Pinpoint the cell where the given text exists, returning its [x, y] midpoint coordinate. 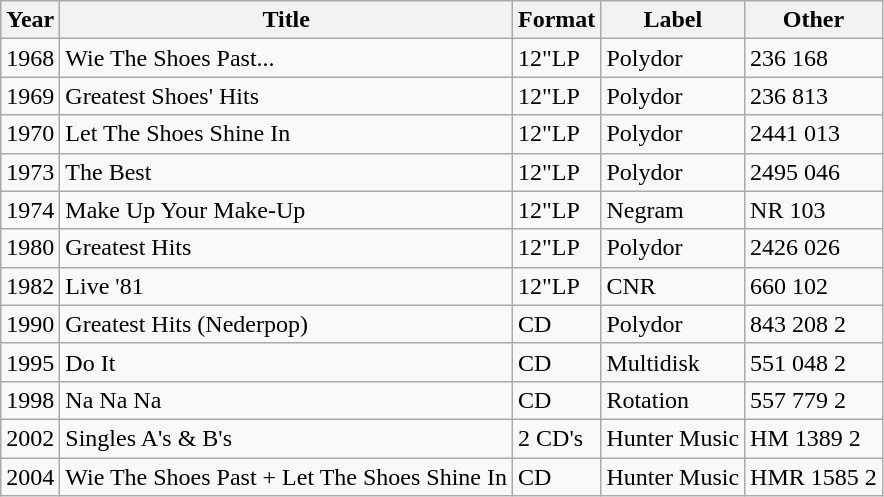
Na Na Na [286, 400]
Singles A's & B's [286, 438]
236 168 [814, 58]
2002 [30, 438]
Year [30, 20]
557 779 2 [814, 400]
Let The Shoes Shine In [286, 134]
660 102 [814, 286]
Title [286, 20]
Make Up Your Make-Up [286, 210]
Rotation [673, 400]
551 048 2 [814, 362]
1995 [30, 362]
236 813 [814, 96]
Label [673, 20]
1969 [30, 96]
HMR 1585 2 [814, 477]
1970 [30, 134]
2495 046 [814, 172]
Greatest Hits [286, 248]
Do It [286, 362]
Multidisk [673, 362]
2441 013 [814, 134]
2 CD's [557, 438]
1974 [30, 210]
1982 [30, 286]
1980 [30, 248]
The Best [286, 172]
843 208 2 [814, 324]
1968 [30, 58]
NR 103 [814, 210]
Greatest Shoes' Hits [286, 96]
Negram [673, 210]
1998 [30, 400]
Wie The Shoes Past + Let The Shoes Shine In [286, 477]
2426 026 [814, 248]
HM 1389 2 [814, 438]
Greatest Hits (Nederpop) [286, 324]
1973 [30, 172]
Other [814, 20]
Format [557, 20]
1990 [30, 324]
CNR [673, 286]
Live '81 [286, 286]
Wie The Shoes Past... [286, 58]
2004 [30, 477]
